Locate the cell with the specified text and output its [x, y] center coordinate. 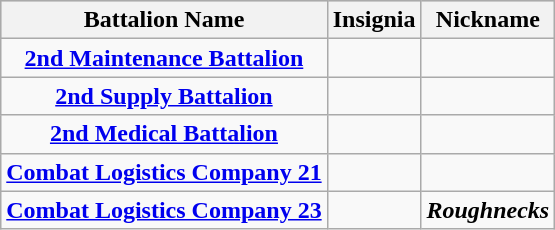
Combat Logistics Company 23 [164, 210]
Insignia [374, 20]
Nickname [488, 20]
Roughnecks [488, 210]
2nd Supply Battalion [164, 96]
Combat Logistics Company 21 [164, 172]
Battalion Name [164, 20]
2nd Maintenance Battalion [164, 58]
2nd Medical Battalion [164, 134]
